Provide the [x, y] coordinate of the cell's center where the given text is located.  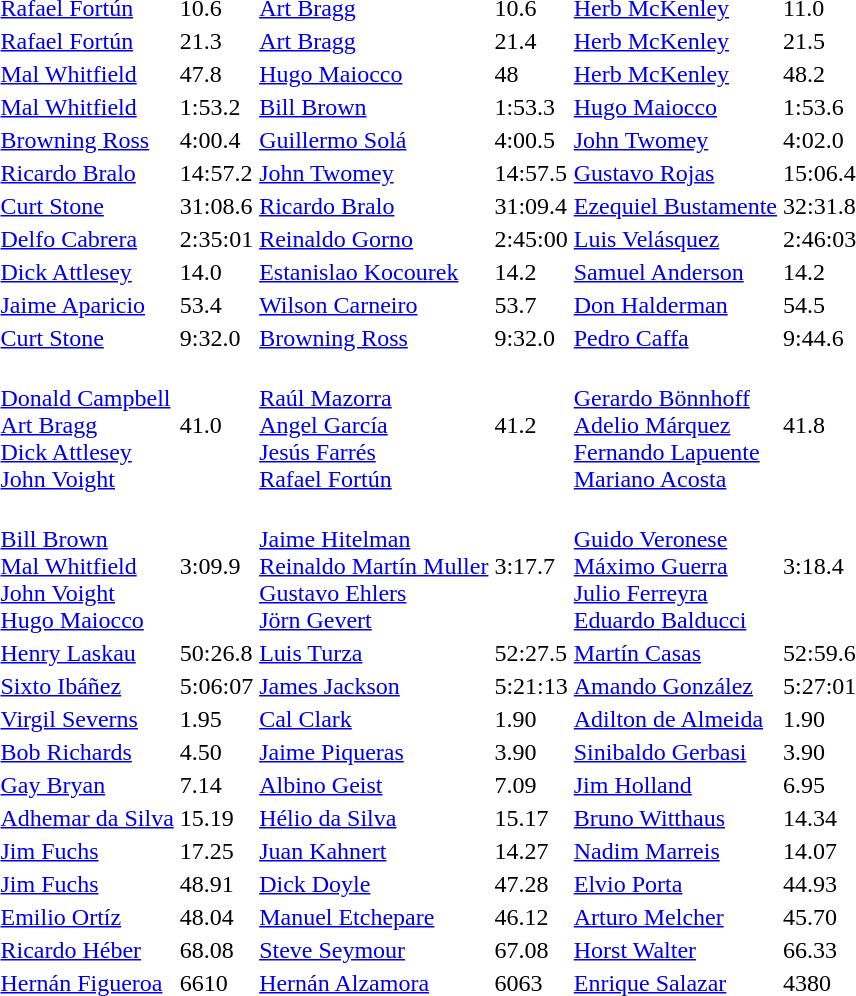
Elvio Porta [675, 884]
1.90 [531, 719]
Manuel Etchepare [374, 917]
3.90 [531, 752]
Browning Ross [374, 338]
46.12 [531, 917]
Guido VeroneseMáximo GuerraJulio FerreyraEduardo Balducci [675, 566]
Jaime Piqueras [374, 752]
52:27.5 [531, 653]
4:00.4 [216, 140]
14.27 [531, 851]
Wilson Carneiro [374, 305]
47.8 [216, 74]
68.08 [216, 950]
2:35:01 [216, 239]
3:09.9 [216, 566]
Bruno Witthaus [675, 818]
Jaime HitelmanReinaldo Martín MullerGustavo EhlersJörn Gevert [374, 566]
Amando González [675, 686]
Nadim Marreis [675, 851]
Adilton de Almeida [675, 719]
50:26.8 [216, 653]
Horst Walter [675, 950]
Bill Brown [374, 107]
1:53.3 [531, 107]
5:21:13 [531, 686]
7.09 [531, 785]
4:00.5 [531, 140]
53.4 [216, 305]
Steve Seymour [374, 950]
21.3 [216, 41]
Don Halderman [675, 305]
Luis Velásquez [675, 239]
Jim Holland [675, 785]
Cal Clark [374, 719]
Albino Geist [374, 785]
1:53.2 [216, 107]
14:57.2 [216, 173]
Dick Doyle [374, 884]
Samuel Anderson [675, 272]
31:08.6 [216, 206]
48 [531, 74]
Sinibaldo Gerbasi [675, 752]
Estanislao Kocourek [374, 272]
15.17 [531, 818]
14.0 [216, 272]
17.25 [216, 851]
47.28 [531, 884]
3:17.7 [531, 566]
21.4 [531, 41]
48.04 [216, 917]
41.0 [216, 425]
Raúl MazorraAngel GarcíaJesús FarrésRafael Fortún [374, 425]
Pedro Caffa [675, 338]
67.08 [531, 950]
Juan Kahnert [374, 851]
Ricardo Bralo [374, 206]
14:57.5 [531, 173]
53.7 [531, 305]
5:06:07 [216, 686]
Art Bragg [374, 41]
James Jackson [374, 686]
Martín Casas [675, 653]
15.19 [216, 818]
1.95 [216, 719]
7.14 [216, 785]
Guillermo Solá [374, 140]
2:45:00 [531, 239]
Ezequiel Bustamente [675, 206]
4.50 [216, 752]
Arturo Melcher [675, 917]
Hélio da Silva [374, 818]
48.91 [216, 884]
14.2 [531, 272]
41.2 [531, 425]
Gustavo Rojas [675, 173]
Luis Turza [374, 653]
Gerardo BönnhoffAdelio MárquezFernando LapuenteMariano Acosta [675, 425]
31:09.4 [531, 206]
Reinaldo Gorno [374, 239]
